Return the (X, Y) coordinate for the center point of the cell that contains the specified text.  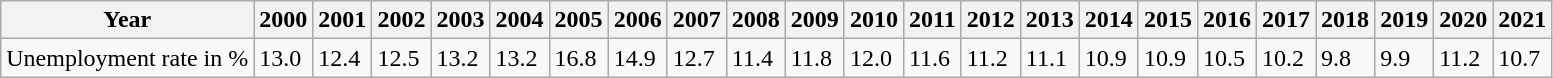
14.9 (638, 58)
2010 (874, 20)
12.7 (696, 58)
16.8 (578, 58)
11.1 (1050, 58)
Unemployment rate in % (128, 58)
2004 (520, 20)
2021 (1522, 20)
2019 (1404, 20)
2011 (932, 20)
2018 (1346, 20)
12.0 (874, 58)
Year (128, 20)
13.0 (284, 58)
12.4 (342, 58)
2009 (814, 20)
2008 (756, 20)
11.8 (814, 58)
12.5 (402, 58)
10.5 (1226, 58)
2013 (1050, 20)
9.9 (1404, 58)
2003 (460, 20)
2000 (284, 20)
11.4 (756, 58)
2014 (1108, 20)
10.7 (1522, 58)
2002 (402, 20)
2001 (342, 20)
2005 (578, 20)
2015 (1168, 20)
2007 (696, 20)
2016 (1226, 20)
2017 (1286, 20)
2012 (990, 20)
2020 (1464, 20)
11.6 (932, 58)
10.2 (1286, 58)
9.8 (1346, 58)
2006 (638, 20)
